Return the (x, y) coordinate for the center point of the cell that contains the specified text.  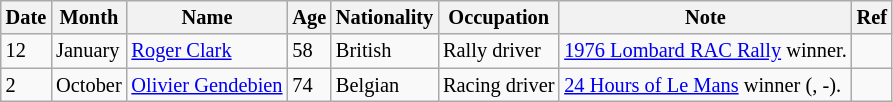
British (384, 51)
Name (208, 17)
October (88, 85)
Olivier Gendebien (208, 85)
58 (309, 51)
Nationality (384, 17)
Note (705, 17)
Age (309, 17)
Date (26, 17)
24 Hours of Le Mans winner (, -). (705, 85)
1976 Lombard RAC Rally winner. (705, 51)
Belgian (384, 85)
2 (26, 85)
Racing driver (498, 85)
12 (26, 51)
74 (309, 85)
Month (88, 17)
Rally driver (498, 51)
Ref (872, 17)
January (88, 51)
Roger Clark (208, 51)
Occupation (498, 17)
